Provide the (X, Y) coordinate of the cell's center where the given text is located.  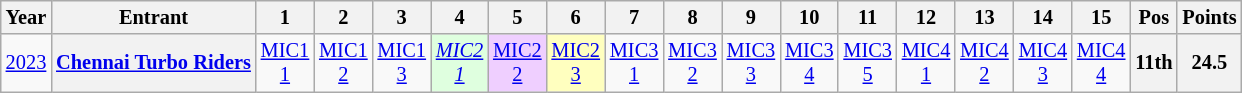
5 (517, 17)
Year (26, 17)
12 (926, 17)
MIC22 (517, 63)
3 (402, 17)
13 (984, 17)
Chennai Turbo Riders (154, 63)
MIC21 (460, 63)
MIC43 (1043, 63)
MIC23 (576, 63)
MIC35 (867, 63)
2 (343, 17)
1 (285, 17)
2023 (26, 63)
MIC11 (285, 63)
4 (460, 17)
8 (692, 17)
15 (1101, 17)
6 (576, 17)
MIC32 (692, 63)
MIC41 (926, 63)
10 (809, 17)
MIC33 (751, 63)
MIC13 (402, 63)
11th (1154, 63)
Entrant (154, 17)
Points (1209, 17)
9 (751, 17)
7 (634, 17)
14 (1043, 17)
11 (867, 17)
24.5 (1209, 63)
MIC44 (1101, 63)
MIC31 (634, 63)
MIC42 (984, 63)
Pos (1154, 17)
MIC34 (809, 63)
MIC12 (343, 63)
